Return [x, y] of the center of cell containing provided text 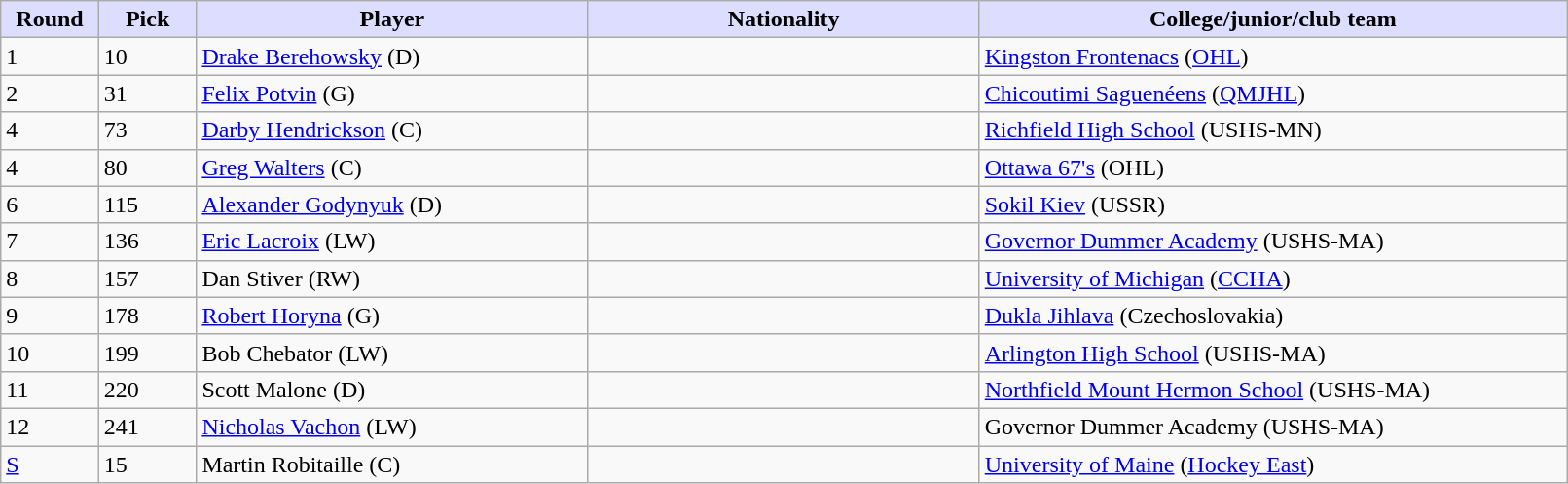
Kingston Frontenacs (OHL) [1273, 56]
Player [392, 19]
Drake Berehowsky (D) [392, 56]
7 [51, 242]
Bob Chebator (LW) [392, 353]
80 [148, 168]
College/junior/club team [1273, 19]
Robert Horyna (G) [392, 316]
Pick [148, 19]
Northfield Mount Hermon School (USHS-MA) [1273, 390]
Ottawa 67's (OHL) [1273, 168]
199 [148, 353]
Nicholas Vachon (LW) [392, 427]
Sokil Kiev (USSR) [1273, 205]
15 [148, 465]
9 [51, 316]
Dukla Jihlava (Czechoslovakia) [1273, 316]
220 [148, 390]
73 [148, 130]
1 [51, 56]
Richfield High School (USHS-MN) [1273, 130]
Dan Stiver (RW) [392, 279]
178 [148, 316]
8 [51, 279]
136 [148, 242]
241 [148, 427]
12 [51, 427]
University of Michigan (CCHA) [1273, 279]
Chicoutimi Saguenéens (QMJHL) [1273, 93]
Round [51, 19]
S [51, 465]
2 [51, 93]
11 [51, 390]
Greg Walters (C) [392, 168]
Felix Potvin (G) [392, 93]
Scott Malone (D) [392, 390]
Nationality [784, 19]
Alexander Godynyuk (D) [392, 205]
31 [148, 93]
Martin Robitaille (C) [392, 465]
115 [148, 205]
Arlington High School (USHS-MA) [1273, 353]
Darby Hendrickson (C) [392, 130]
Eric Lacroix (LW) [392, 242]
157 [148, 279]
University of Maine (Hockey East) [1273, 465]
6 [51, 205]
